Output the (X, Y) coordinate of the center of the cell containing the given text.  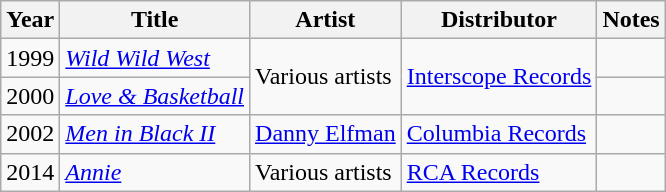
1999 (30, 58)
2014 (30, 172)
Interscope Records (499, 77)
Year (30, 20)
Wild Wild West (155, 58)
Love & Basketball (155, 96)
Annie (155, 172)
Men in Black II (155, 134)
Title (155, 20)
RCA Records (499, 172)
Columbia Records (499, 134)
Artist (326, 20)
Distributor (499, 20)
2002 (30, 134)
Notes (631, 20)
2000 (30, 96)
Danny Elfman (326, 134)
